For the text-containing cell, return its midpoint in [X, Y] coordinate format. 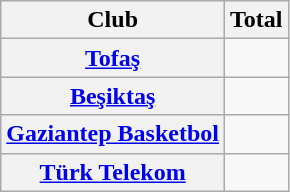
Club [113, 20]
Beşiktaş [113, 96]
Tofaş [113, 58]
Türk Telekom [113, 172]
Total [257, 20]
Gaziantep Basketbol [113, 134]
